Determine the (x, y) coordinate at the center of the cell enclosing the given text.  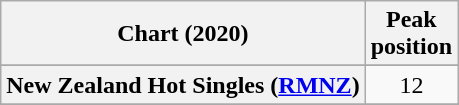
Peakposition (411, 34)
12 (411, 85)
Chart (2020) (183, 34)
New Zealand Hot Singles (RMNZ) (183, 85)
